Find where the given text appears and provide that cell's center as (X, Y) coordinate. 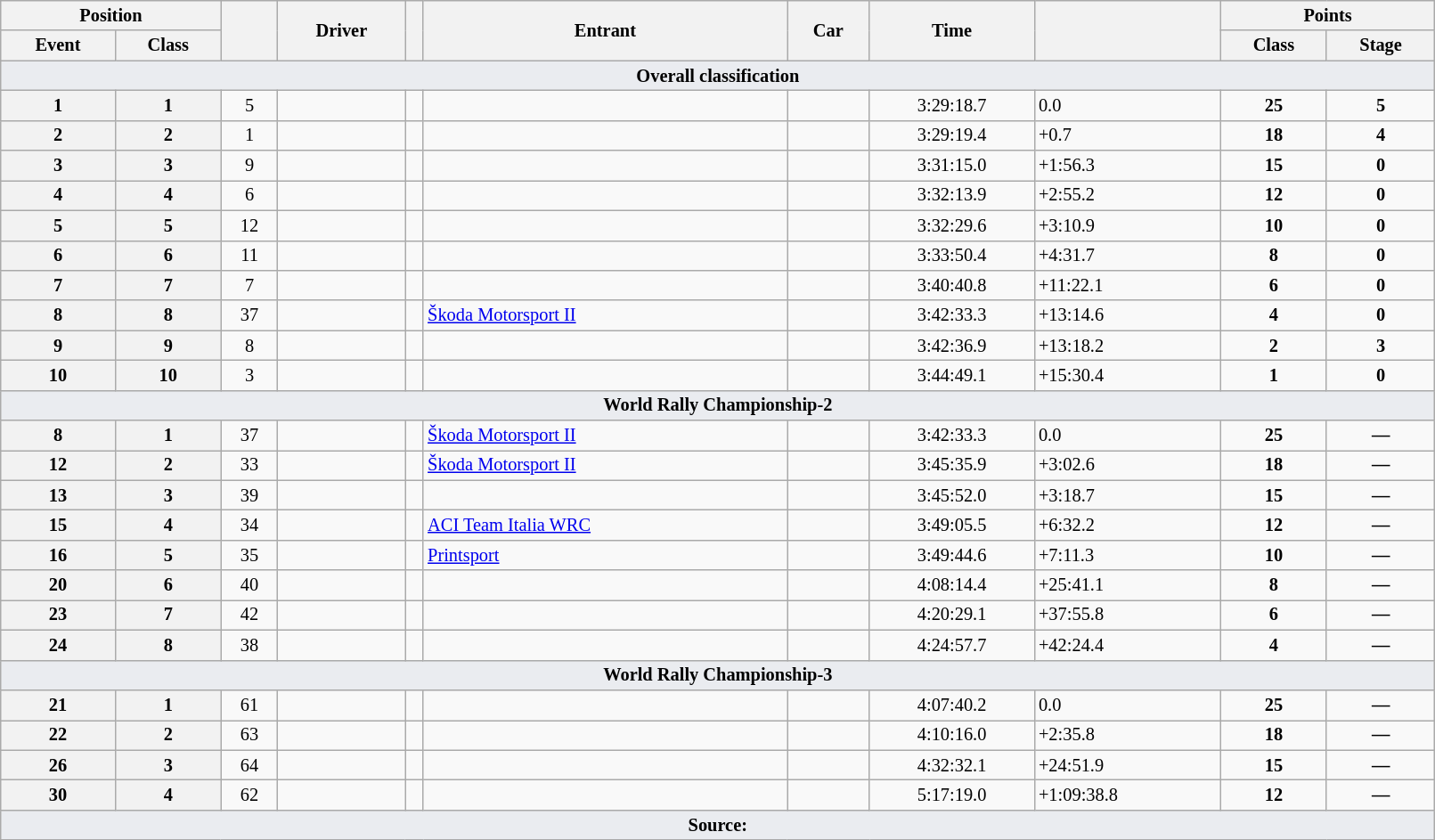
+13:18.2 (1128, 346)
+3:02.6 (1128, 465)
35 (249, 555)
61 (249, 705)
+1:56.3 (1128, 166)
Event (59, 45)
+4:31.7 (1128, 256)
+24:51.9 (1128, 765)
26 (59, 765)
+42:24.4 (1128, 645)
24 (59, 645)
+7:11.3 (1128, 555)
16 (59, 555)
3:49:44.6 (951, 555)
Points (1327, 15)
Position (110, 15)
4:32:32.1 (951, 765)
34 (249, 525)
+6:32.2 (1128, 525)
22 (59, 735)
Car (828, 30)
3:32:13.9 (951, 195)
3:49:05.5 (951, 525)
+2:35.8 (1128, 735)
5:17:19.0 (951, 795)
4:10:16.0 (951, 735)
Entrant (605, 30)
3:45:35.9 (951, 465)
Printsport (605, 555)
+3:10.9 (1128, 225)
64 (249, 765)
38 (249, 645)
3:42:36.9 (951, 346)
+15:30.4 (1128, 375)
30 (59, 795)
3:32:29.6 (951, 225)
33 (249, 465)
39 (249, 495)
3:44:49.1 (951, 375)
63 (249, 735)
40 (249, 585)
World Rally Championship-2 (718, 405)
20 (59, 585)
3:33:50.4 (951, 256)
3:31:15.0 (951, 166)
11 (249, 256)
62 (249, 795)
13 (59, 495)
4:24:57.7 (951, 645)
ACI Team Italia WRC (605, 525)
World Rally Championship-3 (718, 675)
21 (59, 705)
Time (951, 30)
3:29:18.7 (951, 105)
4:20:29.1 (951, 615)
+13:14.6 (1128, 315)
42 (249, 615)
+1:09:38.8 (1128, 795)
4:08:14.4 (951, 585)
3:40:40.8 (951, 285)
Overall classification (718, 76)
23 (59, 615)
4:07:40.2 (951, 705)
+11:22.1 (1128, 285)
3:45:52.0 (951, 495)
Stage (1381, 45)
+2:55.2 (1128, 195)
3:29:19.4 (951, 135)
Source: (718, 825)
Driver (342, 30)
+37:55.8 (1128, 615)
+0.7 (1128, 135)
+25:41.1 (1128, 585)
+3:18.7 (1128, 495)
